Extract the (X, Y) coordinate from the center of the cell holding the provided text.  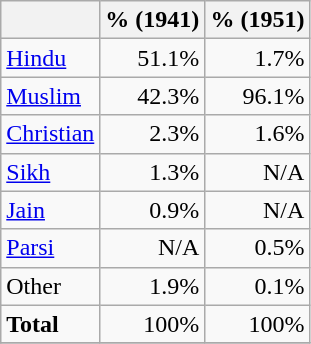
0.9% (152, 210)
Jain (50, 210)
Parsi (50, 248)
0.1% (258, 286)
0.5% (258, 248)
1.3% (152, 172)
Total (50, 324)
2.3% (152, 134)
1.7% (258, 58)
96.1% (258, 96)
Hindu (50, 58)
Other (50, 286)
1.6% (258, 134)
1.9% (152, 286)
% (1951) (258, 20)
Christian (50, 134)
% (1941) (152, 20)
51.1% (152, 58)
Muslim (50, 96)
42.3% (152, 96)
Sikh (50, 172)
